Return the (X, Y) coordinate for the center point of the cell that contains the specified text.  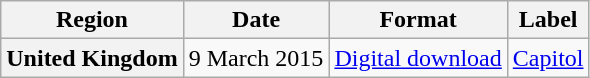
Label (548, 20)
Format (418, 20)
Date (256, 20)
Region (92, 20)
Capitol (548, 58)
Digital download (418, 58)
9 March 2015 (256, 58)
United Kingdom (92, 58)
